Capture the cell that displays the provided text and extract its [X, Y] central coordinate. 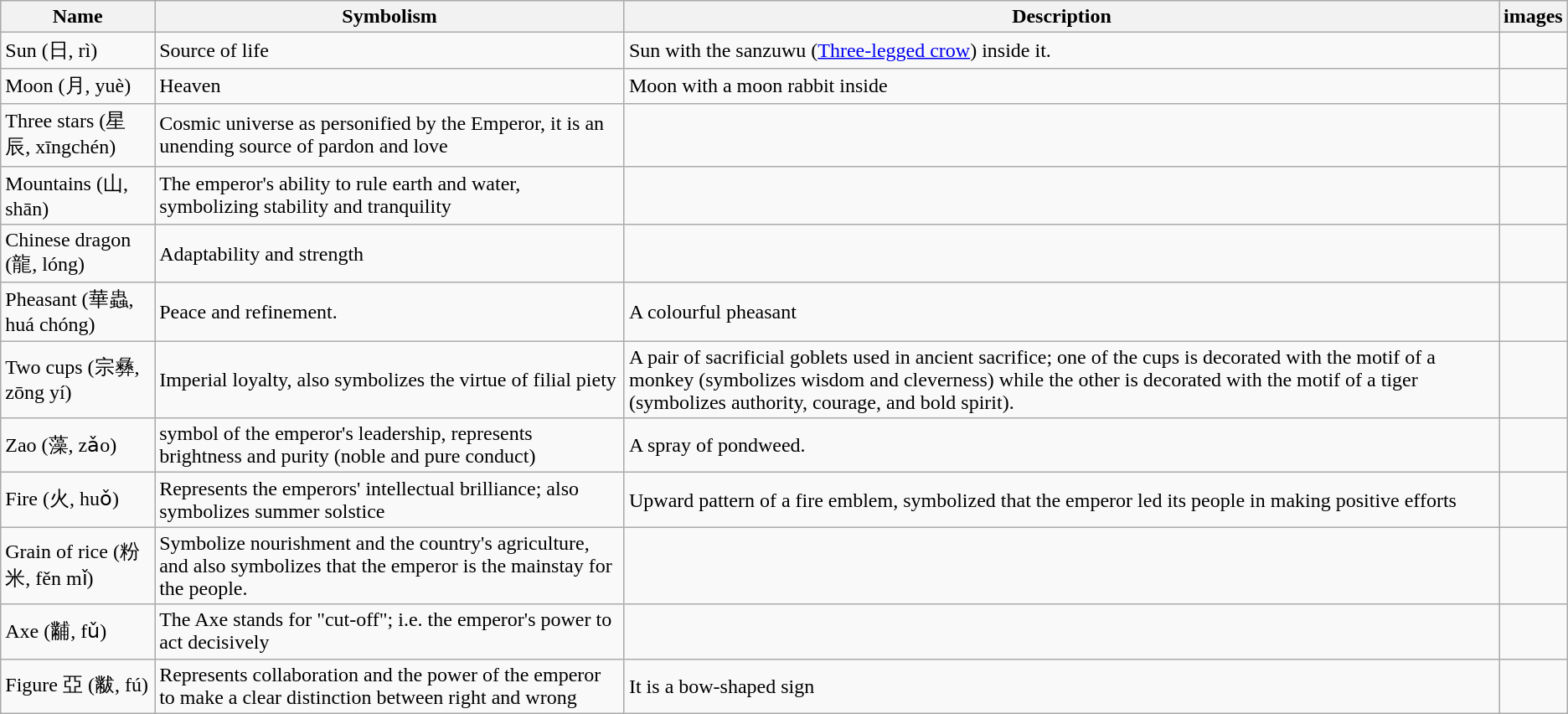
A colourful pheasant [1061, 312]
The emperor's ability to rule earth and water, symbolizing stability and tranquility [390, 195]
Sun (日, rì) [78, 50]
Name [78, 17]
Grain of rice (粉米, fěn mǐ) [78, 566]
Adaptability and strength [390, 254]
A spray of pondweed. [1061, 446]
Zao (藻, zǎo) [78, 446]
Peace and refinement. [390, 312]
Symbolism [390, 17]
Represents the emperors' intellectual brilliance; also symbolizes summer solstice [390, 499]
The Axe stands for "cut-off"; i.e. the emperor's power to act decisively [390, 632]
Imperial loyalty, also symbolizes the virtue of filial piety [390, 380]
Sun with the sanzuwu (Three-legged crow) inside it. [1061, 50]
images [1534, 17]
Cosmic universe as personified by the Emperor, it is an unending source of pardon and love [390, 135]
Moon (月, yuè) [78, 85]
symbol of the emperor's leadership, represents brightness and purity (noble and pure conduct) [390, 446]
Description [1061, 17]
Pheasant (華蟲, huá chóng) [78, 312]
Figure 亞 (黻, fú) [78, 686]
Source of life [390, 50]
Upward pattern of a fire emblem, symbolized that the emperor led its people in making positive efforts [1061, 499]
Three stars (星辰, xīngchén) [78, 135]
Represents collaboration and the power of the emperor to make a clear distinction between right and wrong [390, 686]
Fire (火, huǒ) [78, 499]
Heaven [390, 85]
Chinese dragon (龍, lóng) [78, 254]
Axe (黼, fǔ) [78, 632]
Mountains (山, shān) [78, 195]
Two cups (宗彝, zōng yí) [78, 380]
Moon with a moon rabbit inside [1061, 85]
It is a bow-shaped sign [1061, 686]
Symbolize nourishment and the country's agriculture, and also symbolizes that the emperor is the mainstay for the people. [390, 566]
